Return the [x, y] coordinate for the center point of the cell that contains the specified text.  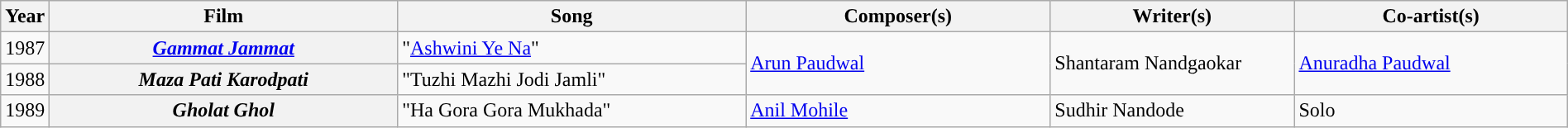
"Tuzhi Mazhi Jodi Jamli" [572, 79]
Writer(s) [1173, 17]
Film [223, 17]
Year [25, 17]
"Ashwini Ye Na" [572, 48]
Gammat Jammat [223, 48]
Arun Paudwal [898, 64]
Anil Mohile [898, 111]
Composer(s) [898, 17]
Solo [1431, 111]
Anuradha Paudwal [1431, 64]
1988 [25, 79]
1989 [25, 111]
Co-artist(s) [1431, 17]
Maza Pati Karodpati [223, 79]
Song [572, 17]
Shantaram Nandgaokar [1173, 64]
Sudhir Nandode [1173, 111]
Gholat Ghol [223, 111]
1987 [25, 48]
"Ha Gora Gora Mukhada" [572, 111]
